Scan for the cell matching the given text and deliver its (X, Y) coordinate at center. 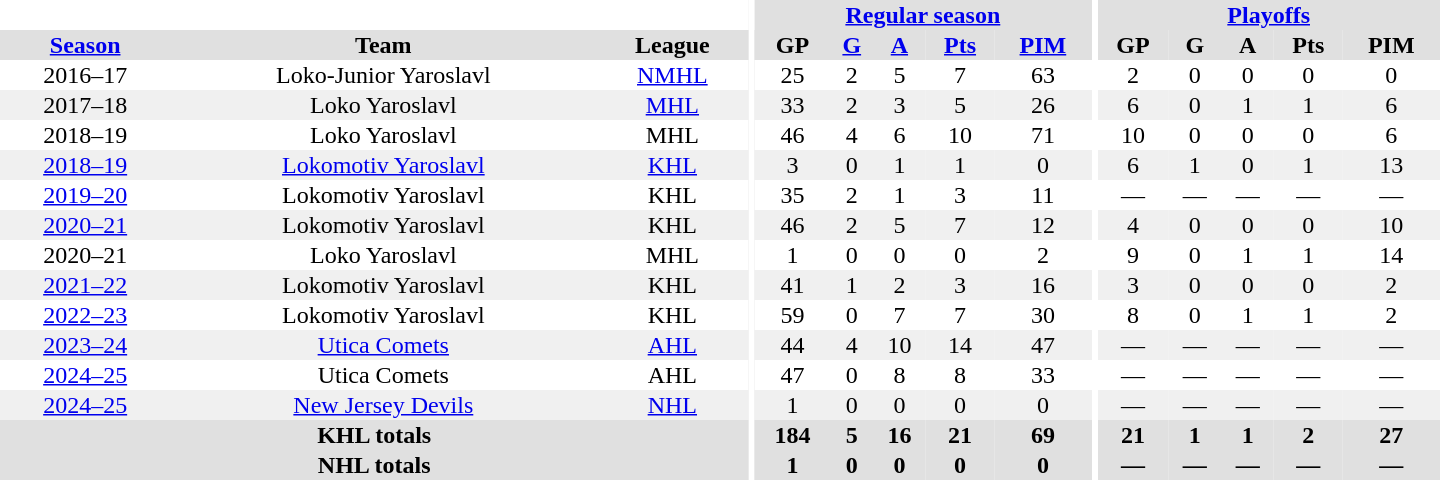
League (672, 45)
2019–20 (85, 195)
26 (1042, 105)
NHL (672, 405)
11 (1042, 195)
Season (85, 45)
Playoffs (1268, 15)
59 (792, 315)
2016–17 (85, 75)
NHL totals (374, 465)
13 (1392, 165)
184 (792, 435)
Loko-Junior Yaroslavl (383, 75)
27 (1392, 435)
2023–24 (85, 345)
9 (1132, 255)
35 (792, 195)
41 (792, 285)
25 (792, 75)
2021–22 (85, 285)
71 (1042, 135)
44 (792, 345)
New Jersey Devils (383, 405)
69 (1042, 435)
12 (1042, 225)
KHL totals (374, 435)
Team (383, 45)
Regular season (922, 15)
2022–23 (85, 315)
30 (1042, 315)
2017–18 (85, 105)
63 (1042, 75)
NMHL (672, 75)
